Find where the given text appears and provide that cell's center as [X, Y] coordinate. 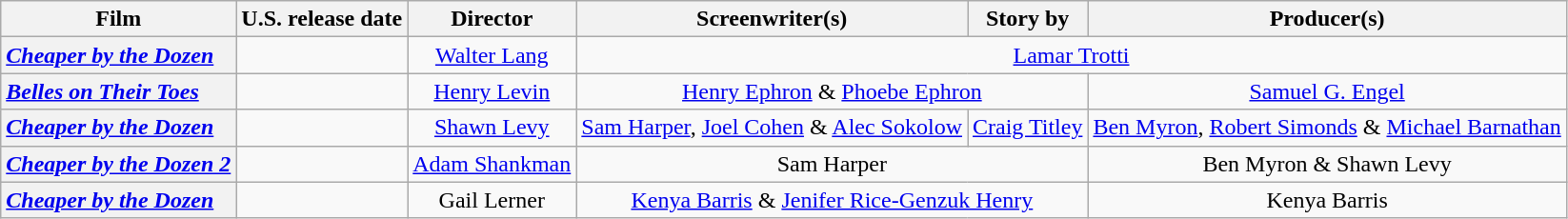
Shawn Levy [492, 128]
Henry Levin [492, 91]
Producer(s) [1327, 19]
Film [118, 19]
Ben Myron & Shawn Levy [1327, 164]
Craig Titley [1028, 128]
Adam Shankman [492, 164]
Lamar Trotti [1071, 55]
Ben Myron, Robert Simonds & Michael Barnathan [1327, 128]
Director [492, 19]
Walter Lang [492, 55]
Cheaper by the Dozen 2 [118, 164]
Gail Lerner [492, 200]
Sam Harper, Joel Cohen & Alec Sokolow [772, 128]
Story by [1028, 19]
Screenwriter(s) [772, 19]
U.S. release date [322, 19]
Belles on Their Toes [118, 91]
Kenya Barris [1327, 200]
Henry Ephron & Phoebe Ephron [833, 91]
Sam Harper [833, 164]
Samuel G. Engel [1327, 91]
Kenya Barris & Jenifer Rice-Genzuk Henry [833, 200]
